Locate the cell with the specified text and output its (x, y) center coordinate. 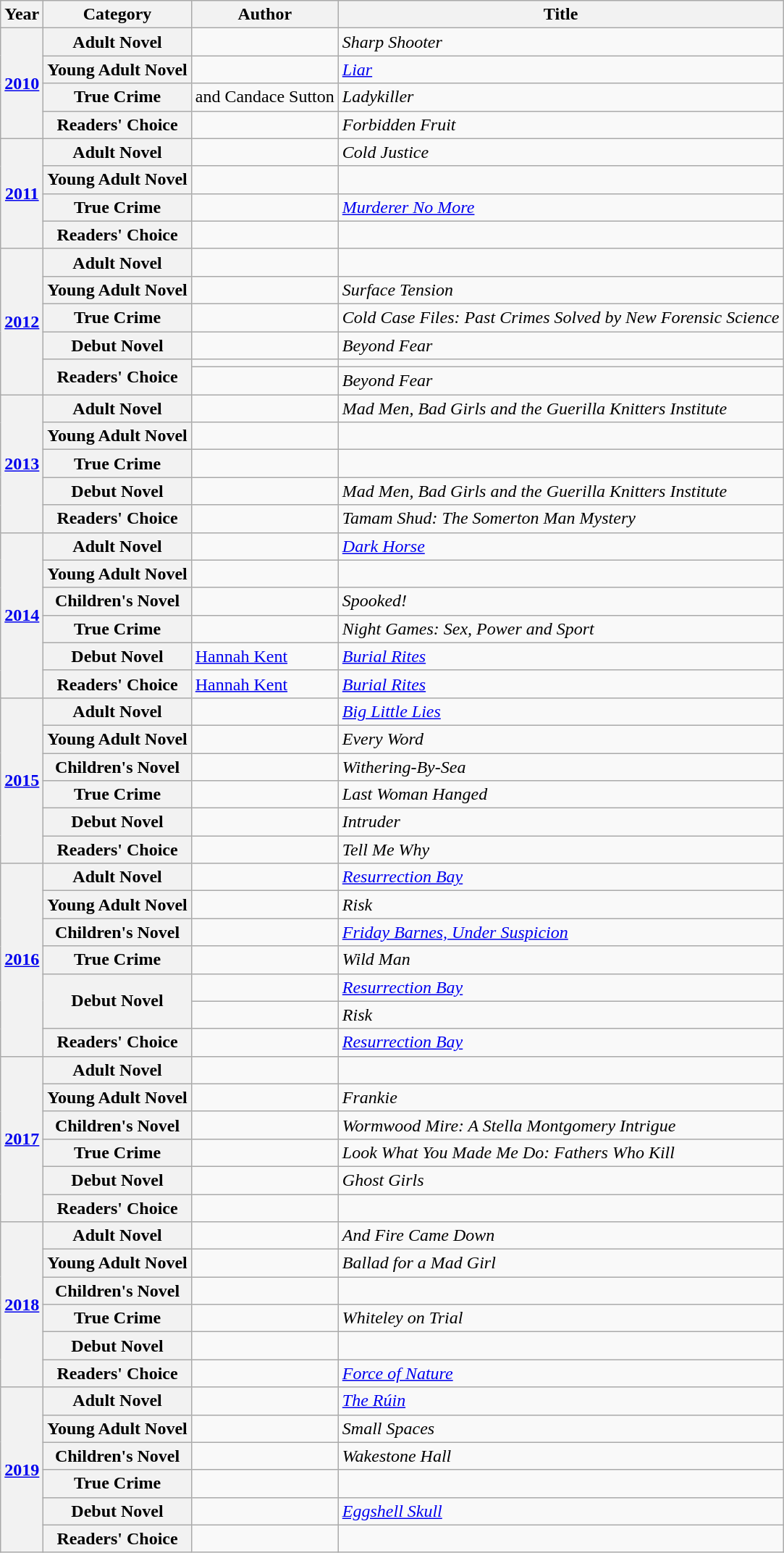
Night Games: Sex, Power and Sport (560, 629)
Cold Justice (560, 152)
The Rúin (560, 1401)
Last Woman Hanged (560, 795)
Murderer No More (560, 207)
Ballad for a Mad Girl (560, 1263)
Author (265, 14)
Look What You Made Me Do: Fathers Who Kill (560, 1152)
Dark Horse (560, 546)
Wakestone Hall (560, 1456)
2017 (22, 1139)
Surface Tension (560, 290)
Wild Man (560, 960)
Wormwood Mire: A Stella Montgomery Intrigue (560, 1125)
2010 (22, 83)
2013 (22, 464)
Title (560, 14)
2016 (22, 960)
Big Little Lies (560, 711)
and Candace Sutton (265, 97)
Forbidden Fruit (560, 125)
Ghost Girls (560, 1180)
Tell Me Why (560, 850)
Intruder (560, 822)
2014 (22, 615)
2018 (22, 1305)
Force of Nature (560, 1373)
Sharp Shooter (560, 42)
Withering-By-Sea (560, 767)
Every Word (560, 739)
2015 (22, 780)
And Fire Came Down (560, 1236)
2011 (22, 193)
Category (117, 14)
Eggshell Skull (560, 1511)
2012 (22, 322)
2019 (22, 1470)
Liar (560, 70)
Cold Case Files: Past Crimes Solved by New Forensic Science (560, 317)
Whiteley on Trial (560, 1318)
Year (22, 14)
Friday Barnes, Under Suspicion (560, 932)
Tamam Shud: The Somerton Man Mystery (560, 519)
Small Spaces (560, 1428)
Spooked! (560, 601)
Ladykiller (560, 97)
Frankie (560, 1097)
